Search for the cell housing the specified text and yield its [x, y] center coordinate. 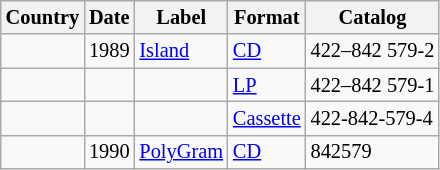
422–842 579-2 [373, 51]
Catalog [373, 17]
Date [109, 17]
422-842-579-4 [373, 118]
422–842 579-1 [373, 85]
LP [267, 85]
1990 [109, 152]
Island [180, 51]
842579 [373, 152]
1989 [109, 51]
Country [42, 17]
Cassette [267, 118]
Label [180, 17]
Format [267, 17]
PolyGram [180, 152]
